Provide the (x, y) coordinate of the cell's center where the given text is located.  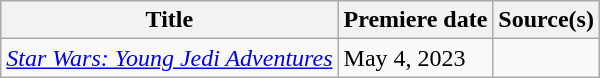
May 4, 2023 (416, 58)
Premiere date (416, 20)
Source(s) (546, 20)
Star Wars: Young Jedi Adventures (170, 58)
Title (170, 20)
